Pinpoint the cell where the given text exists, returning its (X, Y) midpoint coordinate. 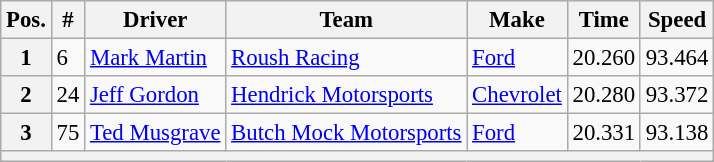
Mark Martin (156, 58)
1 (26, 58)
93.372 (676, 95)
Speed (676, 20)
20.260 (604, 58)
# (68, 20)
Hendrick Motorsports (346, 95)
Driver (156, 20)
Jeff Gordon (156, 95)
2 (26, 95)
24 (68, 95)
Roush Racing (346, 58)
Time (604, 20)
3 (26, 133)
6 (68, 58)
Team (346, 20)
75 (68, 133)
Pos. (26, 20)
Ted Musgrave (156, 133)
Chevrolet (517, 95)
93.464 (676, 58)
Make (517, 20)
Butch Mock Motorsports (346, 133)
20.331 (604, 133)
93.138 (676, 133)
20.280 (604, 95)
